From the cell containing the given text, extract its center point as (x, y) coordinate. 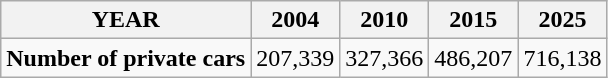
2015 (474, 20)
486,207 (474, 58)
Number of private cars (126, 58)
2010 (384, 20)
2025 (562, 20)
YEAR (126, 20)
716,138 (562, 58)
207,339 (296, 58)
327,366 (384, 58)
2004 (296, 20)
